Determine the (x, y) coordinate at the center of the cell enclosing the given text.  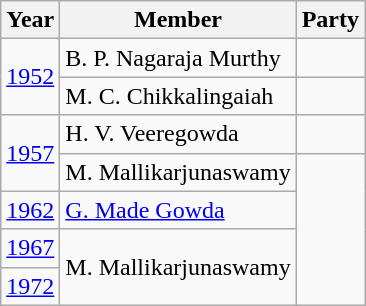
1957 (30, 153)
H. V. Veeregowda (178, 134)
1952 (30, 77)
B. P. Nagaraja Murthy (178, 58)
M. C. Chikkalingaiah (178, 96)
Year (30, 20)
1967 (30, 248)
1972 (30, 286)
1962 (30, 210)
G. Made Gowda (178, 210)
Party (330, 20)
Member (178, 20)
